Provide the [X, Y] coordinate of the cell's center where the given text is located.  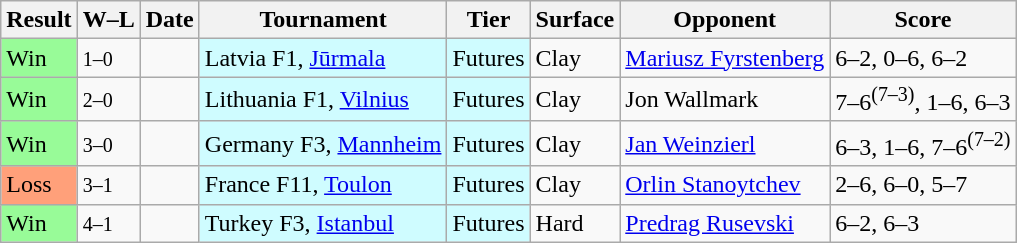
3–1 [108, 185]
2–0 [108, 100]
W–L [108, 20]
Germany F3, Mannheim [323, 144]
Loss [39, 185]
Score [923, 20]
Date [170, 20]
Opponent [725, 20]
Orlin Stanoytchev [725, 185]
Mariusz Fyrstenberg [725, 58]
Tier [488, 20]
Latvia F1, Jūrmala [323, 58]
Turkey F3, Istanbul [323, 223]
Hard [575, 223]
4–1 [108, 223]
Lithuania F1, Vilnius [323, 100]
Tournament [323, 20]
Surface [575, 20]
Jan Weinzierl [725, 144]
Predrag Rusevski [725, 223]
1–0 [108, 58]
Jon Wallmark [725, 100]
6–3, 1–6, 7–6(7–2) [923, 144]
6–2, 6–3 [923, 223]
France F11, Toulon [323, 185]
3–0 [108, 144]
Result [39, 20]
6–2, 0–6, 6–2 [923, 58]
7–6(7–3), 1–6, 6–3 [923, 100]
2–6, 6–0, 5–7 [923, 185]
